Provide the [x, y] coordinate of the cell's center where the given text is located.  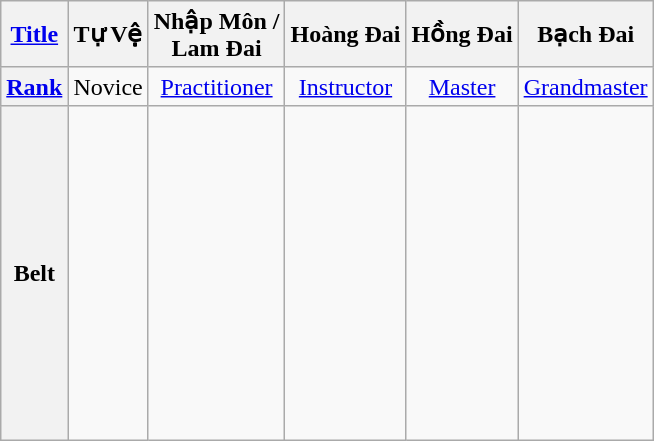
Rank [34, 86]
Bạch Đai [586, 34]
Instructor [346, 86]
Grandmaster [586, 86]
Hoàng Đai [346, 34]
Hồng Đai [462, 34]
Practitioner [216, 86]
Nhập Môn / Lam Đai [216, 34]
Tự Vệ [108, 34]
Belt [34, 272]
Master [462, 86]
Novice [108, 86]
Title [34, 34]
